Search for the cell housing the specified text and yield its (X, Y) center coordinate. 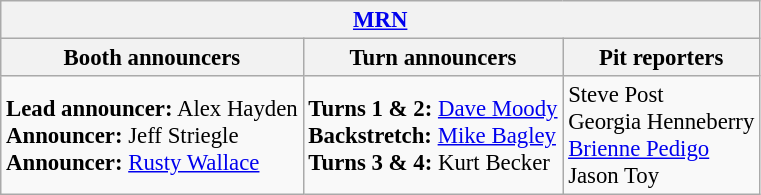
Steve PostGeorgia HenneberryBrienne PedigoJason Toy (662, 136)
MRN (380, 20)
Pit reporters (662, 58)
Booth announcers (152, 58)
Lead announcer: Alex HaydenAnnouncer: Jeff StriegleAnnouncer: Rusty Wallace (152, 136)
Turns 1 & 2: Dave MoodyBackstretch: Mike BagleyTurns 3 & 4: Kurt Becker (433, 136)
Turn announcers (433, 58)
